Pinpoint the cell where the given text exists, returning its [X, Y] midpoint coordinate. 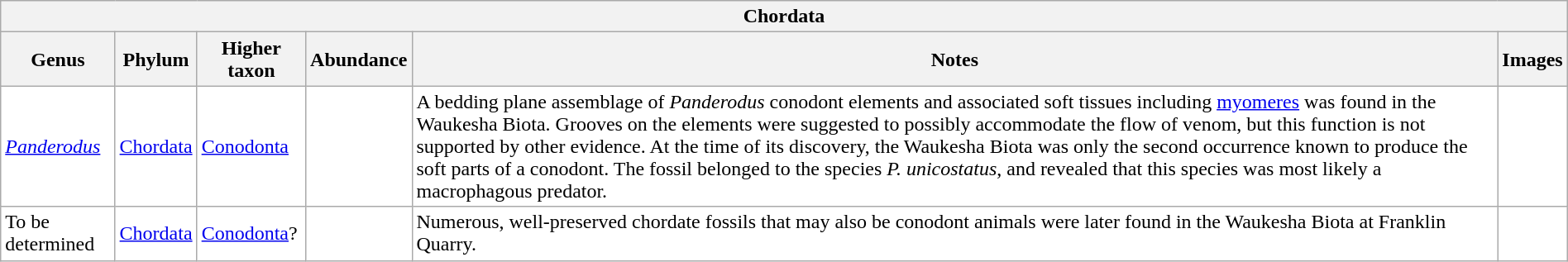
Abundance [359, 60]
Conodonta? [251, 233]
To be determined [58, 233]
Images [1532, 60]
Phylum [155, 60]
Higher taxon [251, 60]
Numerous, well-preserved chordate fossils that may also be conodont animals were later found in the Waukesha Biota at Franklin Quarry. [954, 233]
Notes [954, 60]
Genus [58, 60]
Conodonta [251, 146]
Panderodus [58, 146]
